Find where the given text appears and provide that cell's center as (x, y) coordinate. 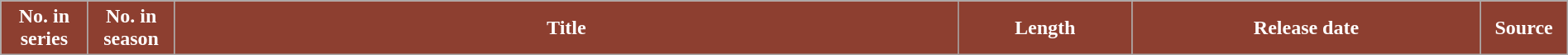
No. inseries (45, 28)
No. inseason (131, 28)
Release date (1307, 28)
Length (1045, 28)
Title (566, 28)
Source (1523, 28)
